Find where the given text appears and provide that cell's center as (x, y) coordinate. 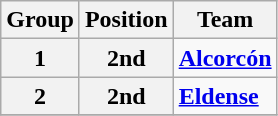
1 (40, 58)
Position (126, 20)
Alcorcón (225, 58)
Eldense (225, 96)
Group (40, 20)
Team (225, 20)
2 (40, 96)
